Return (x, y) of the center of cell containing provided text 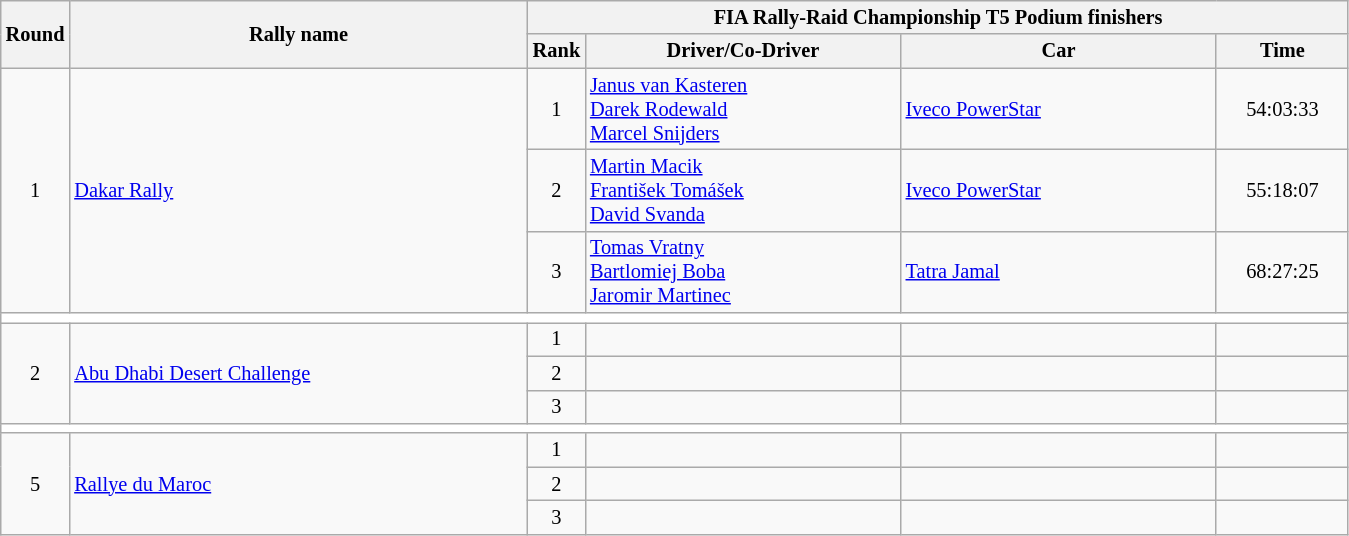
5 (36, 484)
Car (1059, 51)
Tomas Vratny Bartlomiej Boba Jaromir Martinec (743, 272)
Rally name (298, 34)
Driver/Co-Driver (743, 51)
Martin Macik František Tomášek David Svanda (743, 190)
Abu Dhabi Desert Challenge (298, 372)
Round (36, 34)
Rallye du Maroc (298, 484)
Janus van Kasteren Darek Rodewald Marcel Snijders (743, 109)
Time (1282, 51)
Dakar Rally (298, 190)
54:03:33 (1282, 109)
55:18:07 (1282, 190)
Rank (556, 51)
FIA Rally-Raid Championship T5 Podium finishers (938, 17)
68:27:25 (1282, 272)
Tatra Jamal (1059, 272)
